Provide the [X, Y] coordinate of the cell's center where the given text is located.  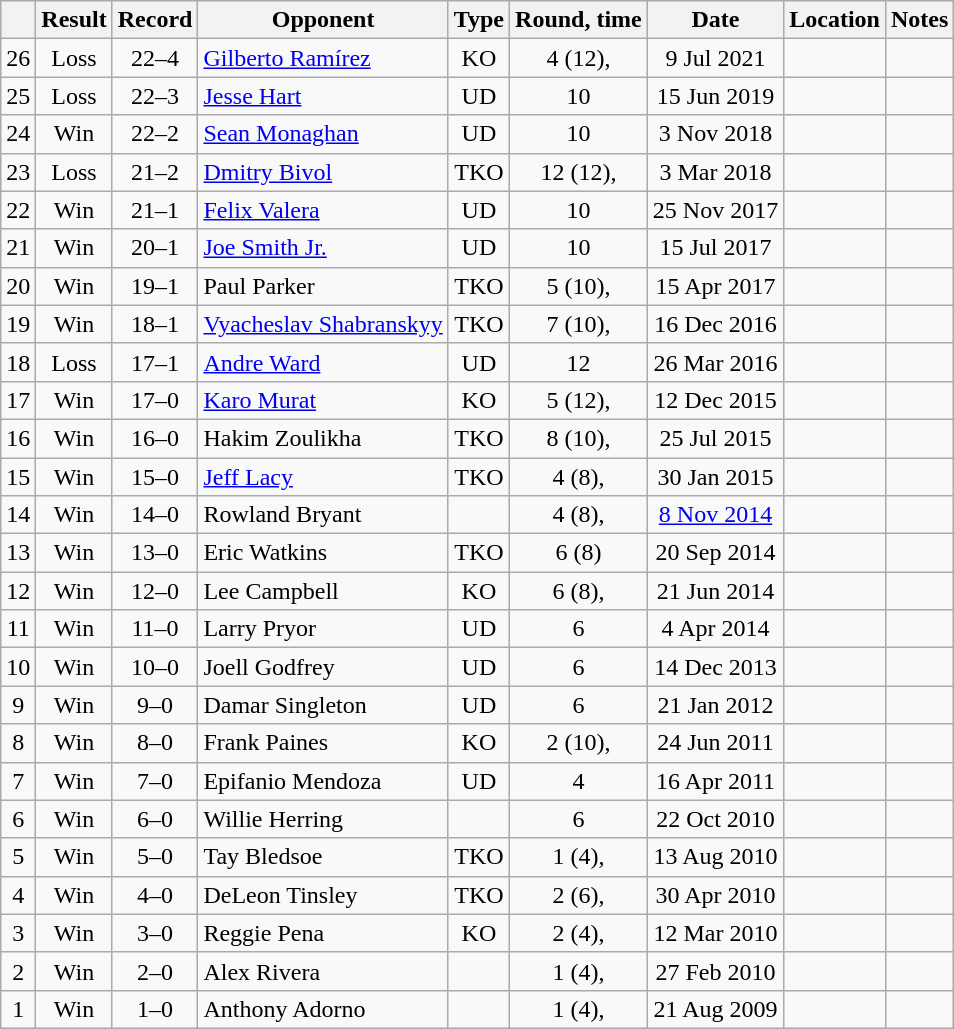
5–0 [155, 857]
9–0 [155, 705]
13 [18, 553]
Karo Murat [323, 400]
24 [18, 134]
DeLeon Tinsley [323, 895]
21–1 [155, 210]
Result [74, 20]
Joe Smith Jr. [323, 248]
Rowland Bryant [323, 515]
Type [478, 20]
25 [18, 96]
8 [18, 743]
16–0 [155, 438]
18–1 [155, 324]
26 [18, 58]
14 Dec 2013 [715, 667]
8 Nov 2014 [715, 515]
13–0 [155, 553]
Notes [919, 20]
Round, time [579, 20]
18 [18, 362]
Felix Valera [323, 210]
Reggie Pena [323, 933]
4–0 [155, 895]
23 [18, 172]
12 (12), [579, 172]
26 Mar 2016 [715, 362]
6–0 [155, 819]
21–2 [155, 172]
Hakim Zoulikha [323, 438]
22 [18, 210]
2 (4), [579, 933]
17–1 [155, 362]
14 [18, 515]
30 Apr 2010 [715, 895]
7–0 [155, 781]
25 Nov 2017 [715, 210]
2 [18, 971]
Larry Pryor [323, 629]
5 [18, 857]
Vyacheslav Shabranskyy [323, 324]
22–3 [155, 96]
2–0 [155, 971]
19–1 [155, 286]
21 [18, 248]
Tay Bledsoe [323, 857]
1 [18, 1009]
5 (10), [579, 286]
17 [18, 400]
6 (8) [579, 553]
12 Mar 2010 [715, 933]
10–0 [155, 667]
3–0 [155, 933]
20–1 [155, 248]
Sean Monaghan [323, 134]
Dmitry Bivol [323, 172]
12–0 [155, 591]
15 Jul 2017 [715, 248]
9 Jul 2021 [715, 58]
5 (12), [579, 400]
15–0 [155, 477]
2 (10), [579, 743]
Jesse Hart [323, 96]
Jeff Lacy [323, 477]
22–2 [155, 134]
Lee Campbell [323, 591]
Epifanio Mendoza [323, 781]
17–0 [155, 400]
7 (10), [579, 324]
14–0 [155, 515]
16 [18, 438]
Record [155, 20]
Date [715, 20]
9 [18, 705]
8–0 [155, 743]
11 [18, 629]
3 Mar 2018 [715, 172]
3 Nov 2018 [715, 134]
25 Jul 2015 [715, 438]
Willie Herring [323, 819]
21 Aug 2009 [715, 1009]
4 Apr 2014 [715, 629]
Eric Watkins [323, 553]
Alex Rivera [323, 971]
2 (6), [579, 895]
24 Jun 2011 [715, 743]
3 [18, 933]
19 [18, 324]
13 Aug 2010 [715, 857]
Paul Parker [323, 286]
Gilberto Ramírez [323, 58]
Joell Godfrey [323, 667]
Frank Paines [323, 743]
4 (12), [579, 58]
15 [18, 477]
20 Sep 2014 [715, 553]
27 Feb 2010 [715, 971]
22–4 [155, 58]
22 Oct 2010 [715, 819]
7 [18, 781]
Opponent [323, 20]
12 Dec 2015 [715, 400]
16 Apr 2011 [715, 781]
11–0 [155, 629]
Location [835, 20]
Andre Ward [323, 362]
Damar Singleton [323, 705]
1–0 [155, 1009]
15 Apr 2017 [715, 286]
21 Jun 2014 [715, 591]
Anthony Adorno [323, 1009]
15 Jun 2019 [715, 96]
20 [18, 286]
21 Jan 2012 [715, 705]
6 (8), [579, 591]
16 Dec 2016 [715, 324]
8 (10), [579, 438]
30 Jan 2015 [715, 477]
